Extract the [x, y] coordinate from the center of the cell holding the provided text.  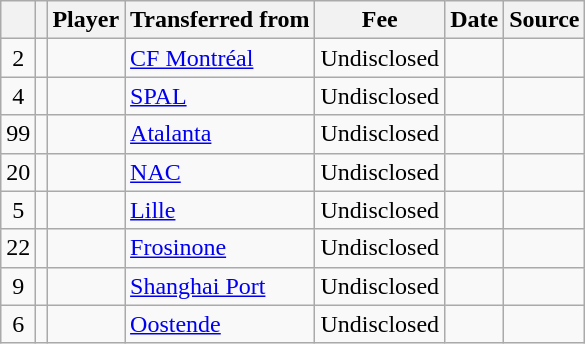
Player [86, 20]
Oostende [220, 324]
99 [18, 134]
Source [544, 20]
2 [18, 58]
CF Montréal [220, 58]
Fee [380, 20]
6 [18, 324]
Lille [220, 210]
SPAL [220, 96]
20 [18, 172]
4 [18, 96]
Atalanta [220, 134]
Date [474, 20]
Transferred from [220, 20]
5 [18, 210]
Shanghai Port [220, 286]
NAC [220, 172]
Frosinone [220, 248]
9 [18, 286]
22 [18, 248]
